Pinpoint the cell where the given text exists, returning its (x, y) midpoint coordinate. 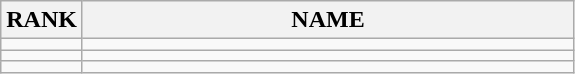
NAME (328, 20)
RANK (42, 20)
